Return the (X, Y) coordinate for the center point of the cell that contains the specified text.  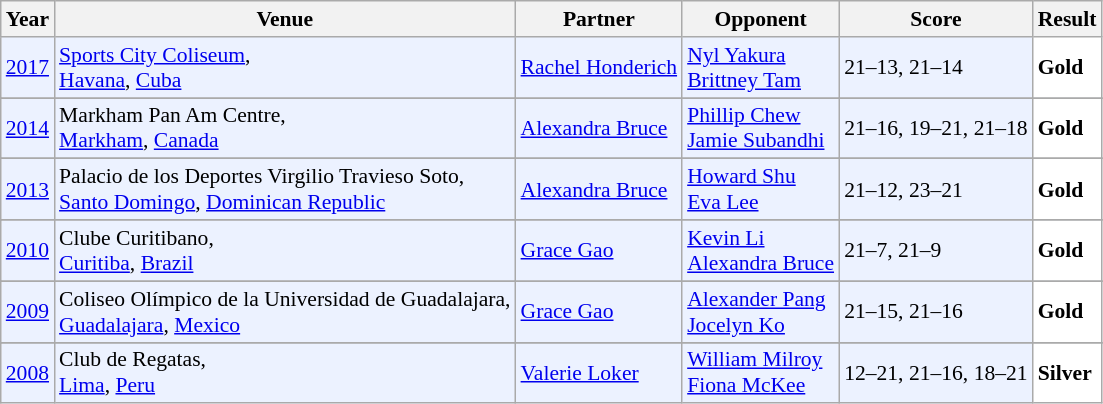
Year (28, 19)
2014 (28, 128)
Sports City Coliseum,Havana, Cuba (285, 68)
Silver (1068, 372)
Clube Curitibano,Curitiba, Brazil (285, 250)
Valerie Loker (600, 372)
Club de Regatas,Lima, Peru (285, 372)
Kevin Li Alexandra Bruce (760, 250)
21–13, 21–14 (936, 68)
Coliseo Olímpico de la Universidad de Guadalajara,Guadalajara, Mexico (285, 312)
Score (936, 19)
2013 (28, 190)
Howard Shu Eva Lee (760, 190)
Alexander Pang Jocelyn Ko (760, 312)
Rachel Honderich (600, 68)
2010 (28, 250)
Nyl Yakura Brittney Tam (760, 68)
Palacio de los Deportes Virgilio Travieso Soto, Santo Domingo, Dominican Republic (285, 190)
21–15, 21–16 (936, 312)
Opponent (760, 19)
Venue (285, 19)
12–21, 21–16, 18–21 (936, 372)
2017 (28, 68)
Result (1068, 19)
21–12, 23–21 (936, 190)
William Milroy Fiona McKee (760, 372)
Phillip Chew Jamie Subandhi (760, 128)
2009 (28, 312)
21–16, 19–21, 21–18 (936, 128)
Markham Pan Am Centre,Markham, Canada (285, 128)
2008 (28, 372)
Partner (600, 19)
21–7, 21–9 (936, 250)
